Identify which cell holds the provided text, then report its (x, y) central coordinate. 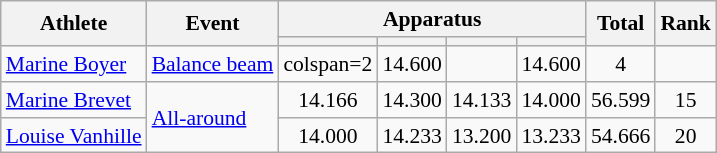
14.300 (412, 100)
14.133 (482, 100)
All-around (213, 118)
56.599 (620, 100)
Marine Brevet (74, 100)
Apparatus (432, 19)
14.166 (328, 100)
Athlete (74, 24)
14.000 (550, 100)
Total (620, 24)
Rank (686, 24)
Balance beam (213, 64)
4 (620, 64)
Marine Boyer (74, 64)
colspan=2 (328, 64)
15 (686, 100)
Event (213, 24)
